Find where the given text appears and provide that cell's center as (X, Y) coordinate. 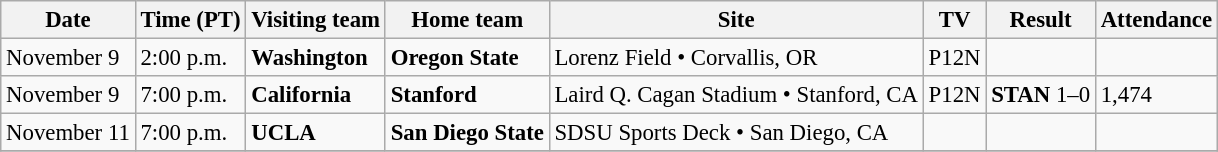
Date (68, 20)
2:00 p.m. (190, 58)
TV (954, 20)
Oregon State (467, 58)
Washington (316, 58)
SDSU Sports Deck • San Diego, CA (736, 133)
STAN 1–0 (1041, 95)
Site (736, 20)
November 11 (68, 133)
Attendance (1156, 20)
1,474 (1156, 95)
Result (1041, 20)
Stanford (467, 95)
California (316, 95)
UCLA (316, 133)
Lorenz Field • Corvallis, OR (736, 58)
Home team (467, 20)
Visiting team (316, 20)
San Diego State (467, 133)
Time (PT) (190, 20)
Laird Q. Cagan Stadium • Stanford, CA (736, 95)
